From the cell containing the given text, extract its center point as [x, y] coordinate. 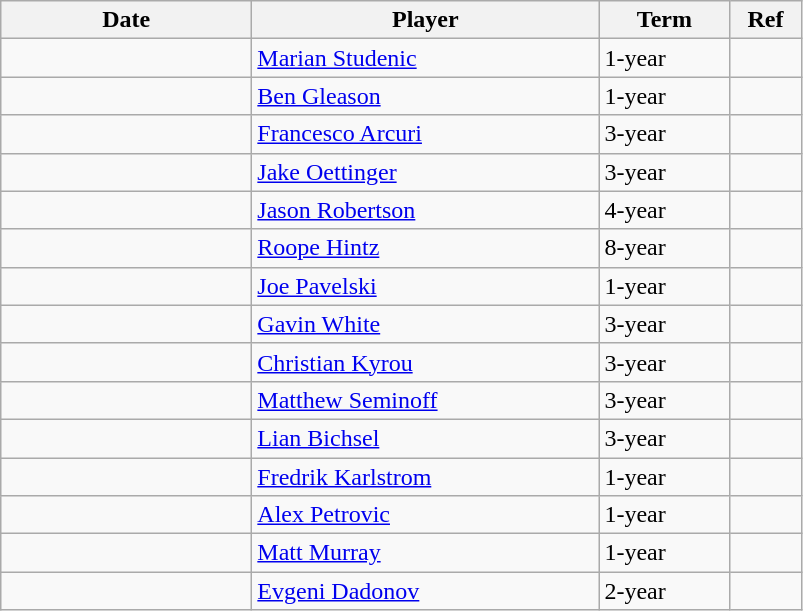
2-year [664, 591]
Jason Robertson [426, 210]
Date [126, 20]
Matt Murray [426, 553]
Fredrik Karlstrom [426, 477]
Alex Petrovic [426, 515]
Francesco Arcuri [426, 134]
Evgeni Dadonov [426, 591]
Player [426, 20]
Ben Gleason [426, 96]
Term [664, 20]
Ref [766, 20]
Christian Kyrou [426, 362]
Lian Bichsel [426, 438]
Gavin White [426, 324]
Matthew Seminoff [426, 400]
4-year [664, 210]
Marian Studenic [426, 58]
Joe Pavelski [426, 286]
8-year [664, 248]
Roope Hintz [426, 248]
Jake Oettinger [426, 172]
